For the text-containing cell, return its midpoint in (X, Y) coordinate format. 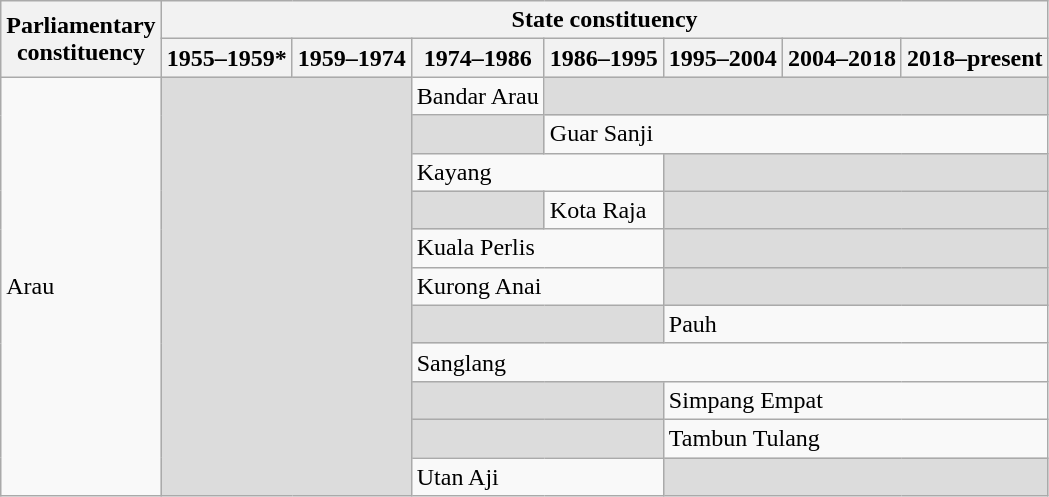
Kota Raja (604, 210)
Parliamentaryconstituency (81, 39)
2018–present (974, 58)
Kurong Anai (537, 286)
Bandar Arau (478, 96)
Guar Sanji (796, 134)
State constituency (604, 20)
Kuala Perlis (537, 248)
2004–2018 (842, 58)
Arau (81, 286)
Tambun Tulang (856, 438)
Kayang (537, 172)
1955–1959* (226, 58)
1986–1995 (604, 58)
Sanglang (730, 362)
Utan Aji (537, 477)
1974–1986 (478, 58)
1959–1974 (352, 58)
Simpang Empat (856, 400)
Pauh (856, 324)
1995–2004 (722, 58)
